Locate the cell with the specified text and output its (x, y) center coordinate. 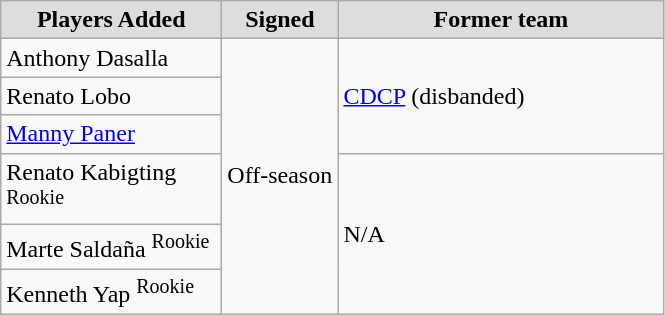
CDCP (disbanded) (501, 96)
Former team (501, 20)
Renato Lobo (112, 96)
Off-season (280, 176)
Manny Paner (112, 134)
Players Added (112, 20)
Renato Kabigting Rookie (112, 189)
Kenneth Yap Rookie (112, 292)
N/A (501, 234)
Signed (280, 20)
Marte Saldaña Rookie (112, 248)
Anthony Dasalla (112, 58)
